Locate the cell with the specified text and output its (x, y) center coordinate. 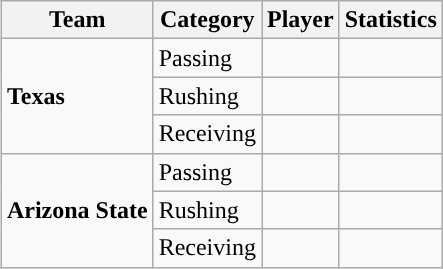
Category (207, 20)
Player (301, 20)
Statistics (390, 20)
Team (77, 20)
Arizona State (77, 210)
Texas (77, 96)
